Scan for the cell matching the given text and deliver its (x, y) coordinate at center. 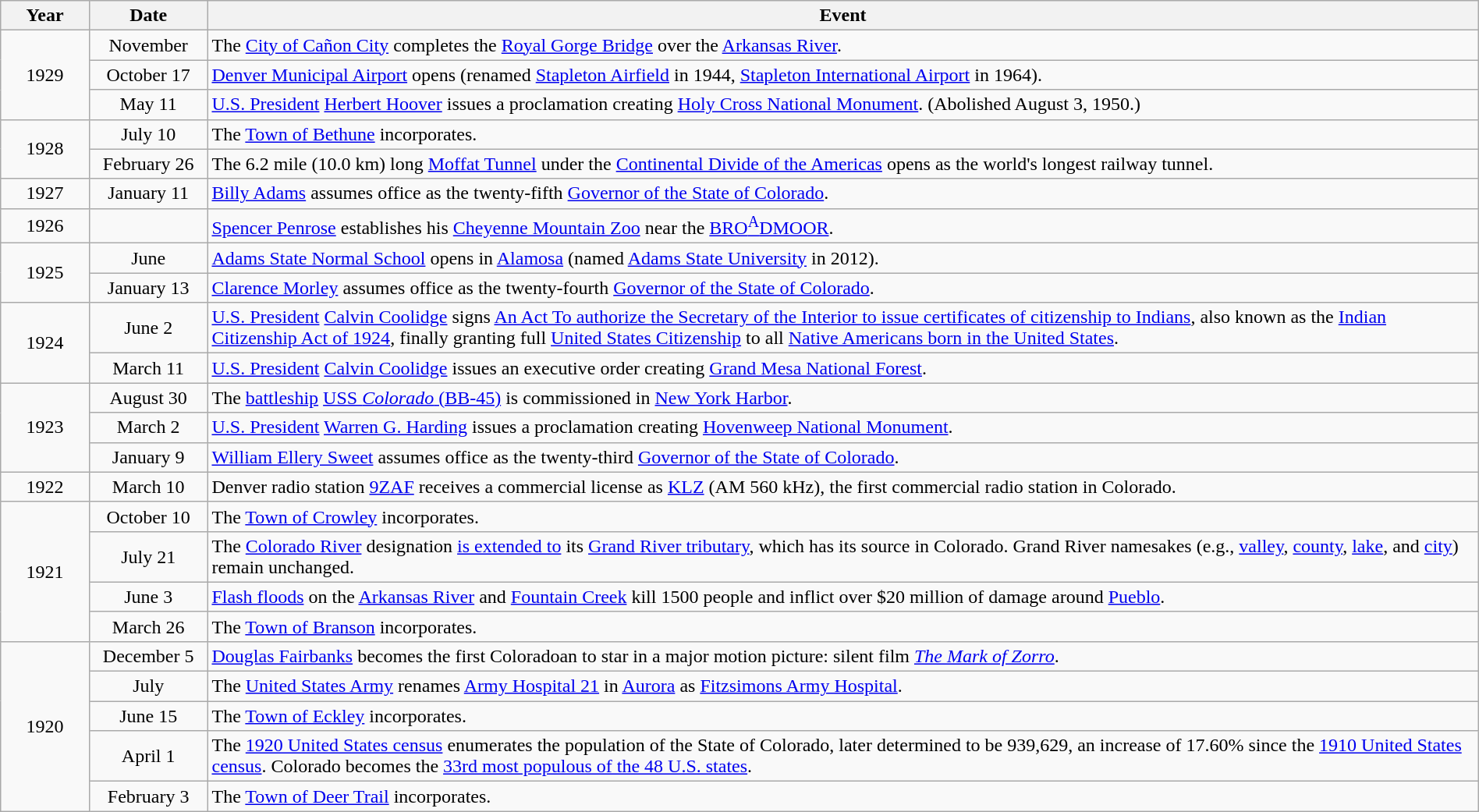
1925 (45, 273)
October 10 (148, 516)
The Town of Deer Trail incorporates. (842, 796)
1922 (45, 487)
August 30 (148, 398)
The battleship USS Colorado (BB-45) is commissioned in New York Harbor. (842, 398)
Adams State Normal School opens in Alamosa (named Adams State University in 2012). (842, 258)
Denver Municipal Airport opens (renamed Stapleton Airfield in 1944, Stapleton International Airport in 1964). (842, 75)
February 3 (148, 796)
March 11 (148, 368)
May 11 (148, 105)
December 5 (148, 656)
July (148, 686)
July 10 (148, 134)
1923 (45, 427)
Denver radio station 9ZAF receives a commercial license as KLZ (AM 560 kHz), the first commercial radio station in Colorado. (842, 487)
U.S. President Herbert Hoover issues a proclamation creating Holy Cross National Monument. (Abolished August 3, 1950.) (842, 105)
April 1 (148, 757)
U.S. President Calvin Coolidge issues an executive order creating Grand Mesa National Forest. (842, 368)
June 2 (148, 328)
U.S. President Warren G. Harding issues a proclamation creating Hovenweep National Monument. (842, 427)
The City of Cañon City completes the Royal Gorge Bridge over the Arkansas River. (842, 45)
January 11 (148, 193)
The United States Army renames Army Hospital 21 in Aurora as Fitzsimons Army Hospital. (842, 686)
Billy Adams assumes office as the twenty-fifth Governor of the State of Colorado. (842, 193)
June (148, 258)
1929 (45, 75)
Event (842, 16)
1920 (45, 725)
William Ellery Sweet assumes office as the twenty-third Governor of the State of Colorado. (842, 457)
March 26 (148, 626)
The Town of Crowley incorporates. (842, 516)
The Town of Bethune incorporates. (842, 134)
March 10 (148, 487)
1927 (45, 193)
Year (45, 16)
1921 (45, 571)
Douglas Fairbanks becomes the first Coloradoan to star in a major motion picture: silent film The Mark of Zorro. (842, 656)
Date (148, 16)
1924 (45, 343)
The Town of Branson incorporates. (842, 626)
Clarence Morley assumes office as the twenty-fourth Governor of the State of Colorado. (842, 288)
March 2 (148, 427)
June 3 (148, 597)
1928 (45, 149)
1926 (45, 226)
February 26 (148, 164)
October 17 (148, 75)
January 13 (148, 288)
June 15 (148, 716)
January 9 (148, 457)
Flash floods on the Arkansas River and Fountain Creek kill 1500 people and inflict over $20 million of damage around Pueblo. (842, 597)
November (148, 45)
July 21 (148, 557)
The Town of Eckley incorporates. (842, 716)
Spencer Penrose establishes his Cheyenne Mountain Zoo near the BROADMOOR. (842, 226)
The 6.2 mile (10.0 km) long Moffat Tunnel under the Continental Divide of the Americas opens as the world's longest railway tunnel. (842, 164)
